Return the [x, y] coordinate for the center point of the cell that contains the specified text.  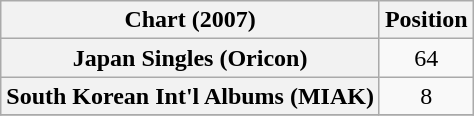
8 [426, 96]
64 [426, 58]
South Korean Int'l Albums (MIAK) [190, 96]
Japan Singles (Oricon) [190, 58]
Position [426, 20]
Chart (2007) [190, 20]
